Return [X, Y] of the center of cell containing provided text 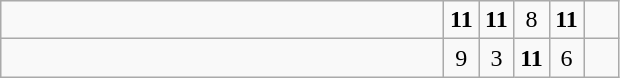
9 [462, 58]
8 [532, 20]
6 [566, 58]
3 [496, 58]
